From the cell containing the given text, extract its center point as [X, Y] coordinate. 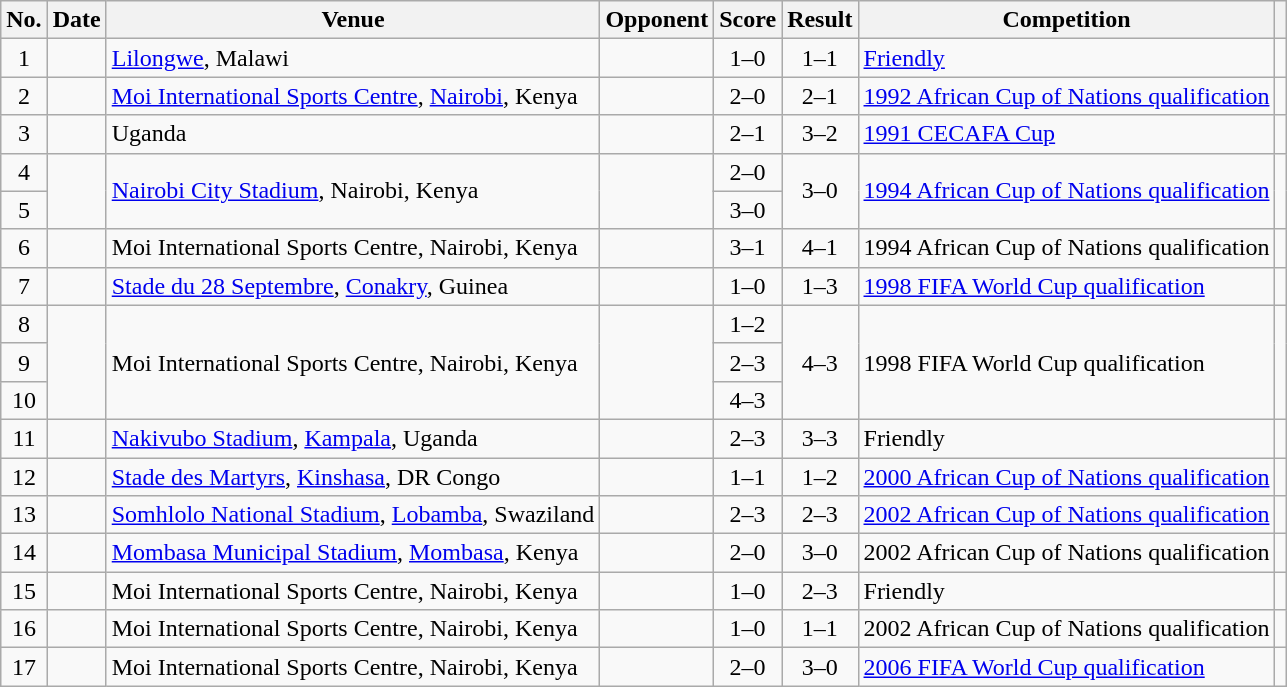
3–3 [820, 438]
4–1 [820, 248]
Uganda [353, 134]
No. [24, 20]
Result [820, 20]
Score [748, 20]
12 [24, 477]
17 [24, 667]
5 [24, 210]
2000 African Cup of Nations qualification [1066, 477]
1991 CECAFA Cup [1066, 134]
15 [24, 591]
3 [24, 134]
Opponent [657, 20]
2006 FIFA World Cup qualification [1066, 667]
1 [24, 58]
Somhlolo National Stadium, Lobamba, Swaziland [353, 515]
3–2 [820, 134]
Venue [353, 20]
Competition [1066, 20]
11 [24, 438]
Lilongwe, Malawi [353, 58]
3–1 [748, 248]
Stade des Martyrs, Kinshasa, DR Congo [353, 477]
7 [24, 286]
2 [24, 96]
1992 African Cup of Nations qualification [1066, 96]
13 [24, 515]
8 [24, 324]
1–3 [820, 286]
Nairobi City Stadium, Nairobi, Kenya [353, 191]
10 [24, 400]
6 [24, 248]
Mombasa Municipal Stadium, Mombasa, Kenya [353, 553]
16 [24, 629]
9 [24, 362]
Nakivubo Stadium, Kampala, Uganda [353, 438]
Stade du 28 Septembre, Conakry, Guinea [353, 286]
Date [76, 20]
14 [24, 553]
4 [24, 172]
